Return [X, Y] of the center of cell containing provided text 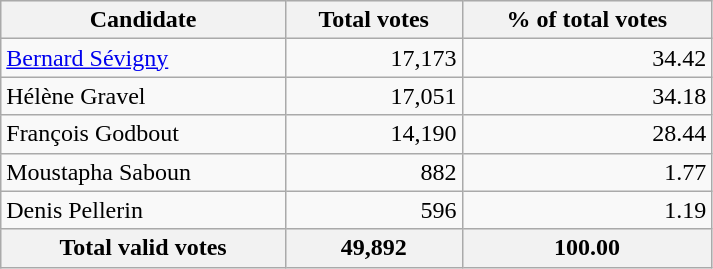
1.19 [587, 210]
Moustapha Saboun [144, 172]
Hélène Gravel [144, 96]
17,173 [374, 58]
Candidate [144, 20]
34.42 [587, 58]
François Godbout [144, 134]
14,190 [374, 134]
Total votes [374, 20]
34.18 [587, 96]
49,892 [374, 248]
Denis Pellerin [144, 210]
17,051 [374, 96]
596 [374, 210]
28.44 [587, 134]
% of total votes [587, 20]
100.00 [587, 248]
882 [374, 172]
1.77 [587, 172]
Total valid votes [144, 248]
Bernard Sévigny [144, 58]
